Extract the [x, y] coordinate from the center of the cell holding the provided text.  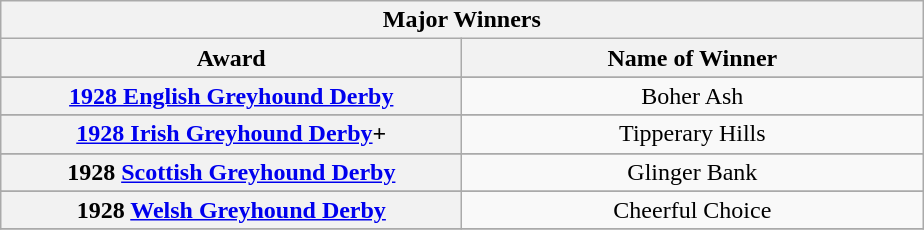
1928 Irish Greyhound Derby+ [232, 134]
Boher Ash [692, 96]
1928 Welsh Greyhound Derby [232, 210]
Name of Winner [692, 58]
1928 Scottish Greyhound Derby [232, 172]
Tipperary Hills [692, 134]
1928 English Greyhound Derby [232, 96]
Glinger Bank [692, 172]
Cheerful Choice [692, 210]
Award [232, 58]
Major Winners [462, 20]
